Provide the [x, y] coordinate of the cell's center where the given text is located.  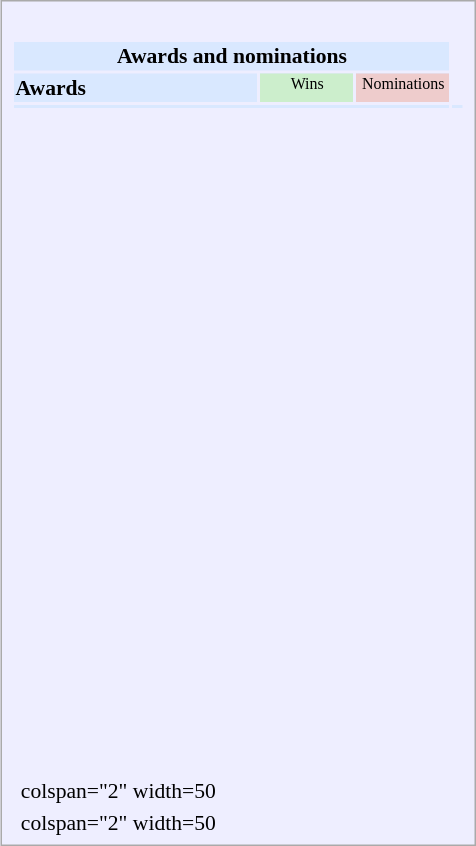
Awards and nominations [232, 56]
Awards [136, 87]
Wins [308, 87]
Nominations [404, 87]
Awards and nominations Awards Wins Nominations [239, 393]
